Locate the cell with the specified text and output its [x, y] center coordinate. 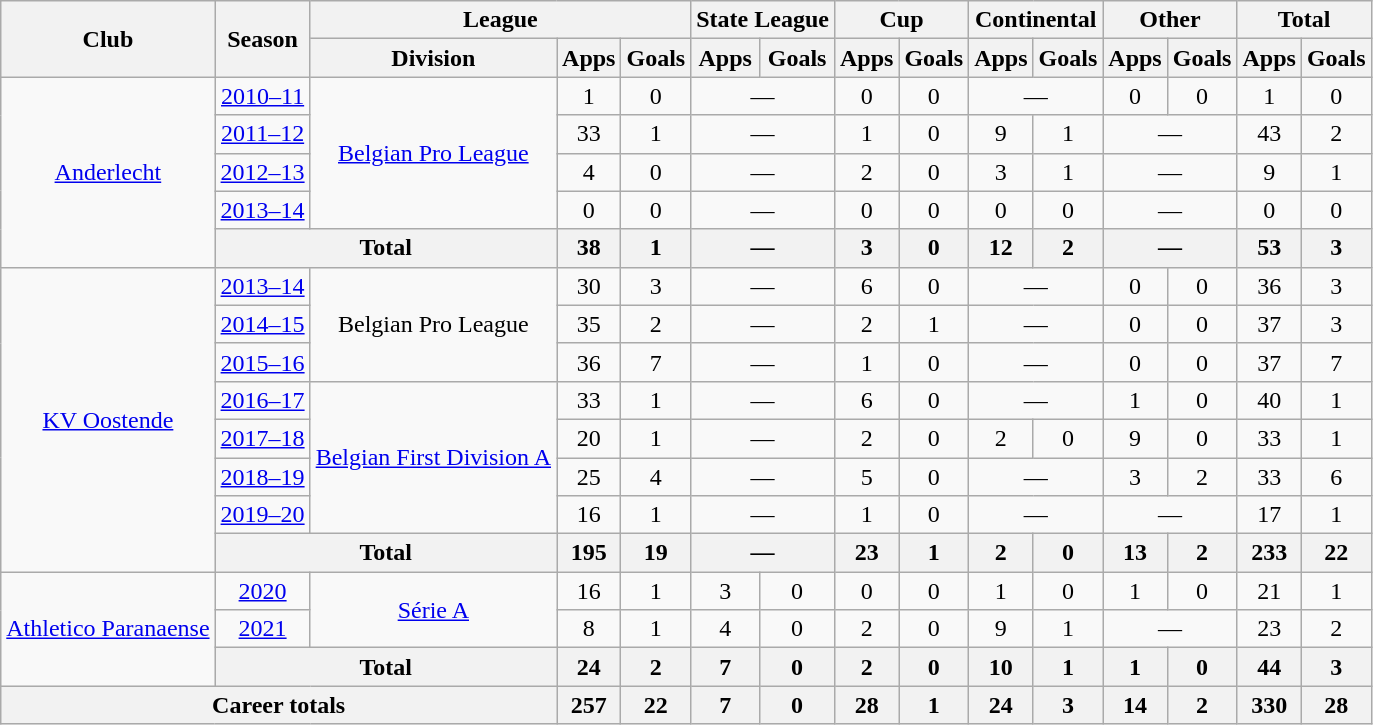
2020 [262, 591]
Career totals [279, 705]
195 [589, 553]
2019–20 [262, 515]
53 [1269, 248]
Division [433, 58]
44 [1269, 667]
330 [1269, 705]
2015–16 [262, 362]
2021 [262, 629]
21 [1269, 591]
Série A [433, 610]
19 [656, 553]
8 [589, 629]
30 [589, 286]
2012–13 [262, 172]
5 [866, 477]
Club [108, 39]
20 [589, 438]
Continental [1036, 20]
Season [262, 39]
Other [1170, 20]
Athletico Paranaense [108, 629]
Belgian First Division A [433, 457]
13 [1135, 553]
2011–12 [262, 134]
40 [1269, 400]
38 [589, 248]
Anderlecht [108, 172]
25 [589, 477]
14 [1135, 705]
2018–19 [262, 477]
League [500, 20]
2016–17 [262, 400]
2014–15 [262, 324]
Cup [901, 20]
257 [589, 705]
10 [1001, 667]
KV Oostende [108, 419]
17 [1269, 515]
12 [1001, 248]
State League [763, 20]
2017–18 [262, 438]
2010–11 [262, 96]
43 [1269, 134]
35 [589, 324]
233 [1269, 553]
